Pinpoint the cell where the given text exists, returning its (x, y) midpoint coordinate. 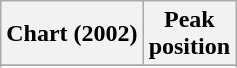
Peakposition (189, 34)
Chart (2002) (72, 34)
